Return [x, y] of the center of cell containing provided text 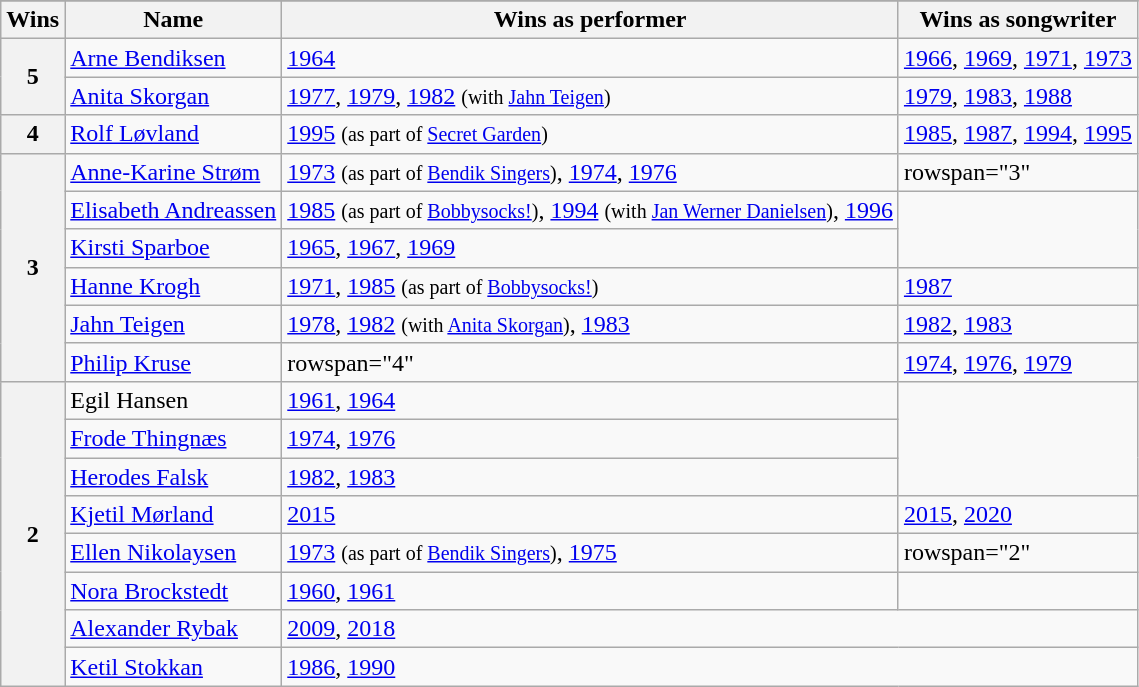
Name [174, 20]
1973 (as part of Bendik Singers), 1975 [590, 553]
Egil Hansen [174, 400]
3 [33, 267]
1974, 1976 [590, 438]
1995 (as part of Secret Garden) [590, 134]
Kirsti Sparboe [174, 248]
1977, 1979, 1982 (with Jahn Teigen) [590, 96]
Nora Brockstedt [174, 591]
2015, 2020 [1018, 515]
Ellen Nikolaysen [174, 553]
Wins as performer [590, 20]
1985, 1987, 1994, 1995 [1018, 134]
1964 [590, 58]
1966, 1969, 1971, 1973 [1018, 58]
Wins as songwriter [1018, 20]
1985 (as part of Bobbysocks!), 1994 (with Jan Werner Danielsen), 1996 [590, 210]
1979, 1983, 1988 [1018, 96]
Anita Skorgan [174, 96]
1986, 1990 [710, 667]
1987 [1018, 286]
2 [33, 533]
Rolf Løvland [174, 134]
Frode Thingnæs [174, 438]
Ketil Stokkan [174, 667]
rowspan="2" [1018, 553]
2015 [590, 515]
rowspan="3" [1018, 172]
Elisabeth Andreassen [174, 210]
Wins [33, 20]
Herodes Falsk [174, 477]
1960, 1961 [590, 591]
Arne Bendiksen [174, 58]
Hanne Krogh [174, 286]
1974, 1976, 1979 [1018, 362]
Anne-Karine Strøm [174, 172]
Philip Kruse [174, 362]
Jahn Teigen [174, 324]
Kjetil Mørland [174, 515]
2009, 2018 [710, 629]
Alexander Rybak [174, 629]
1978, 1982 (with Anita Skorgan), 1983 [590, 324]
1973 (as part of Bendik Singers), 1974, 1976 [590, 172]
5 [33, 77]
1971, 1985 (as part of Bobbysocks!) [590, 286]
1961, 1964 [590, 400]
1965, 1967, 1969 [590, 248]
rowspan="4" [590, 362]
4 [33, 134]
